Find where the given text appears and provide that cell's center as (x, y) coordinate. 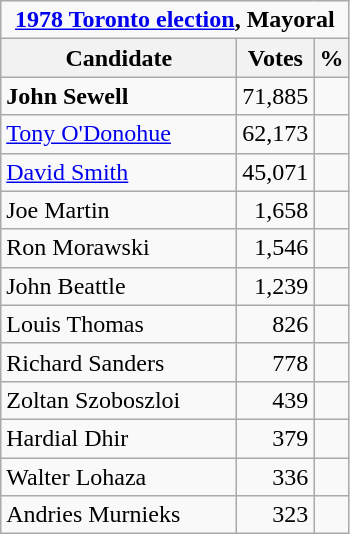
Andries Murnieks (119, 515)
71,885 (276, 96)
% (332, 58)
1,546 (276, 248)
Louis Thomas (119, 324)
Ron Morawski (119, 248)
Tony O'Donohue (119, 134)
Candidate (119, 58)
Zoltan Szoboszloi (119, 400)
Walter Lohaza (119, 477)
1978 Toronto election, Mayoral (175, 20)
1,658 (276, 210)
David Smith (119, 172)
John Beattle (119, 286)
439 (276, 400)
45,071 (276, 172)
778 (276, 362)
62,173 (276, 134)
323 (276, 515)
Richard Sanders (119, 362)
1,239 (276, 286)
Joe Martin (119, 210)
826 (276, 324)
Hardial Dhir (119, 438)
John Sewell (119, 96)
379 (276, 438)
Votes (276, 58)
336 (276, 477)
